Capture the cell that displays the provided text and extract its (X, Y) central coordinate. 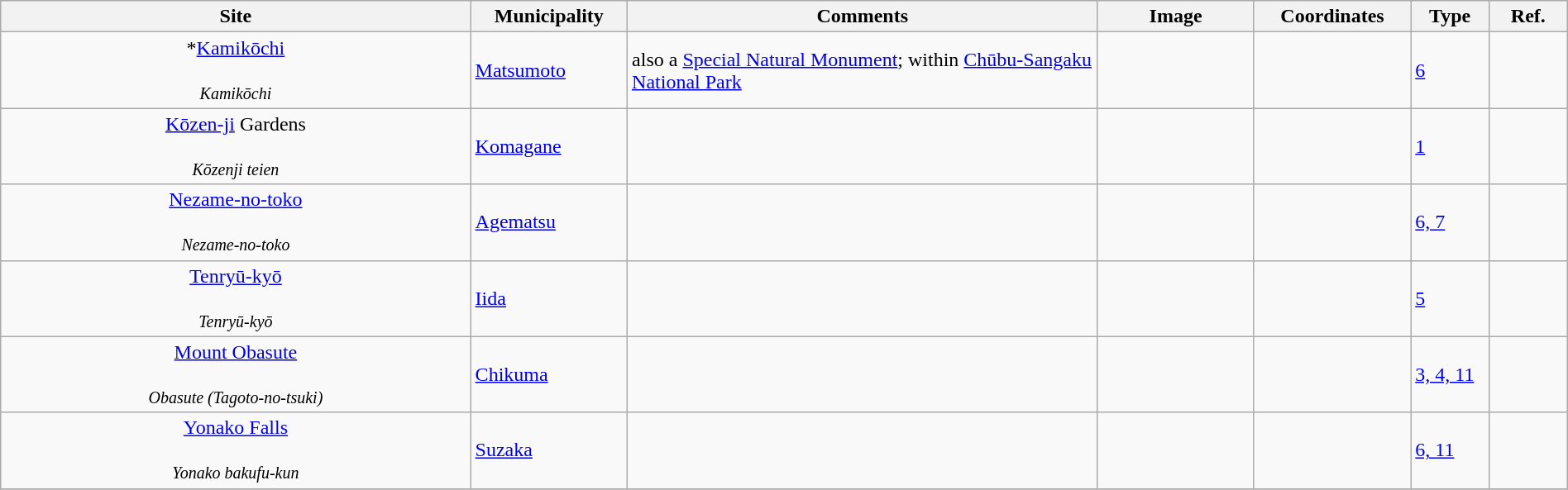
Mount ObasuteObasute (Tagoto-no-tsuki) (236, 374)
Nezame-no-tokoNezame-no-toko (236, 222)
6, 7 (1451, 222)
Image (1176, 17)
Tenryū-kyōTenryū-kyō (236, 298)
*KamikōchiKamikōchi (236, 70)
1 (1451, 146)
Site (236, 17)
Agematsu (549, 222)
Type (1451, 17)
Coordinates (1331, 17)
Kōzen-ji GardensKōzenji teien (236, 146)
also a Special Natural Monument; within Chūbu-Sangaku National Park (863, 70)
Komagane (549, 146)
Yonako FallsYonako bakufu-kun (236, 450)
Ref. (1528, 17)
Iida (549, 298)
Suzaka (549, 450)
Matsumoto (549, 70)
5 (1451, 298)
Comments (863, 17)
Chikuma (549, 374)
6 (1451, 70)
3, 4, 11 (1451, 374)
Municipality (549, 17)
6, 11 (1451, 450)
